Find where the given text appears and provide that cell's center as (x, y) coordinate. 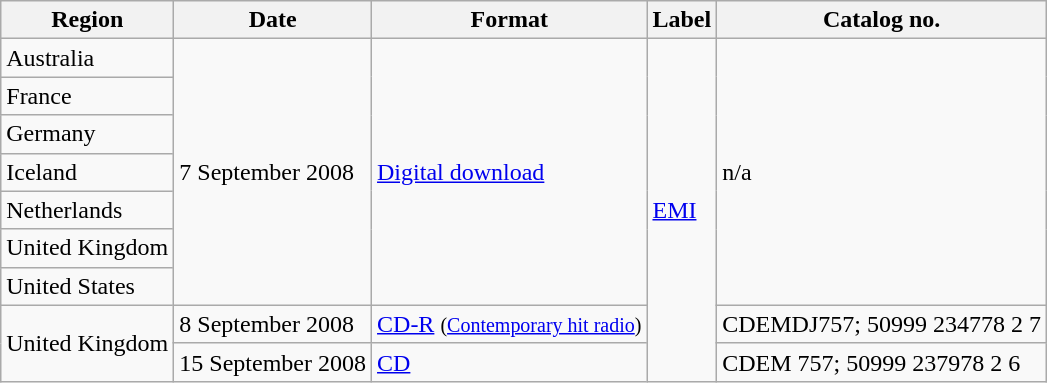
Digital download (510, 172)
Label (682, 20)
Catalog no. (882, 20)
CD-R (Contemporary hit radio) (510, 324)
EMI (682, 210)
Iceland (88, 172)
n/a (882, 172)
7 September 2008 (273, 172)
Germany (88, 134)
France (88, 96)
Date (273, 20)
United States (88, 286)
CDEMDJ757; 50999 234778 2 7 (882, 324)
8 September 2008 (273, 324)
Australia (88, 58)
15 September 2008 (273, 362)
Region (88, 20)
CD (510, 362)
Format (510, 20)
CDEM 757; 50999 237978 2 6 (882, 362)
Netherlands (88, 210)
